Determine the (x, y) coordinate at the center of the cell enclosing the given text.  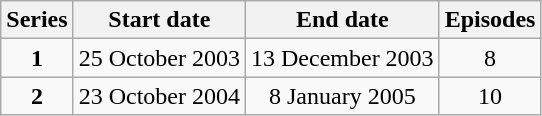
2 (37, 96)
23 October 2004 (159, 96)
8 January 2005 (342, 96)
Episodes (490, 20)
25 October 2003 (159, 58)
Series (37, 20)
Start date (159, 20)
8 (490, 58)
End date (342, 20)
10 (490, 96)
13 December 2003 (342, 58)
1 (37, 58)
